Scan for the cell matching the given text and deliver its [x, y] coordinate at center. 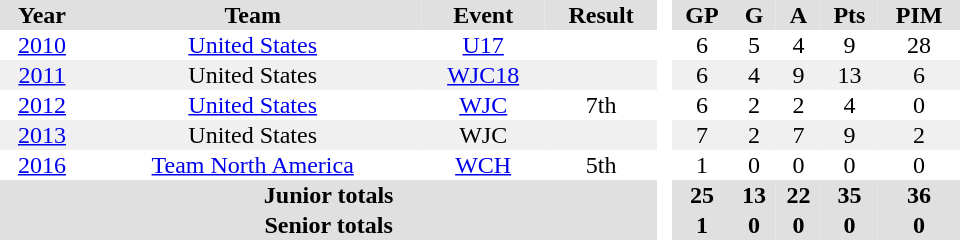
PIM [919, 15]
Event [484, 15]
GP [702, 15]
5th [601, 165]
2013 [42, 135]
2010 [42, 45]
Pts [850, 15]
Team [253, 15]
Result [601, 15]
Junior totals [328, 195]
2012 [42, 105]
7th [601, 105]
35 [850, 195]
Senior totals [328, 225]
36 [919, 195]
WCH [484, 165]
2016 [42, 165]
WJC18 [484, 75]
U17 [484, 45]
G [754, 15]
Team North America [253, 165]
Year [42, 15]
28 [919, 45]
A [798, 15]
2011 [42, 75]
22 [798, 195]
25 [702, 195]
5 [754, 45]
